Detect which cell encompasses the target text, then output its [x, y] center coordinate. 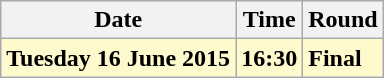
Date [118, 20]
Final [343, 58]
16:30 [270, 58]
Tuesday 16 June 2015 [118, 58]
Time [270, 20]
Round [343, 20]
